Return (x, y) of the center of cell containing provided text 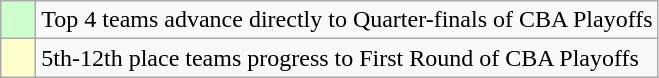
5th-12th place teams progress to First Round of CBA Playoffs (347, 58)
Top 4 teams advance directly to Quarter-finals of CBA Playoffs (347, 20)
